Capture the cell that displays the provided text and extract its [X, Y] central coordinate. 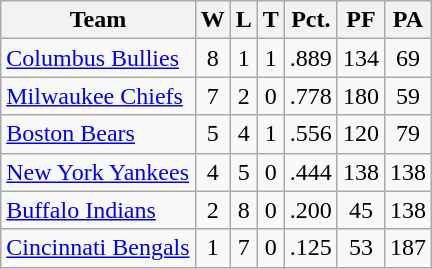
45 [360, 210]
.889 [310, 58]
Cincinnati Bengals [98, 248]
59 [408, 96]
Milwaukee Chiefs [98, 96]
W [212, 20]
Pct. [310, 20]
Buffalo Indians [98, 210]
Columbus Bullies [98, 58]
New York Yankees [98, 172]
180 [360, 96]
69 [408, 58]
Boston Bears [98, 134]
L [244, 20]
.444 [310, 172]
187 [408, 248]
.200 [310, 210]
PA [408, 20]
PF [360, 20]
134 [360, 58]
T [270, 20]
.125 [310, 248]
120 [360, 134]
79 [408, 134]
.778 [310, 96]
Team [98, 20]
53 [360, 248]
.556 [310, 134]
